From the cell containing the given text, extract its center point as [x, y] coordinate. 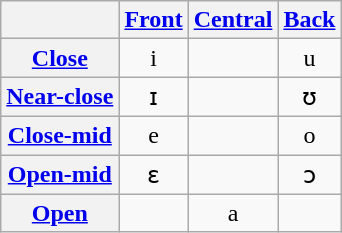
e [154, 135]
Near-close [60, 97]
Central [233, 20]
o [310, 135]
Close-mid [60, 135]
Back [310, 20]
i [154, 58]
Front [154, 20]
ʊ [310, 97]
ɪ [154, 97]
Open-mid [60, 174]
Close [60, 58]
a [233, 213]
Open [60, 213]
u [310, 58]
ɔ [310, 174]
ɛ [154, 174]
